For the text-containing cell, return its midpoint in (X, Y) coordinate format. 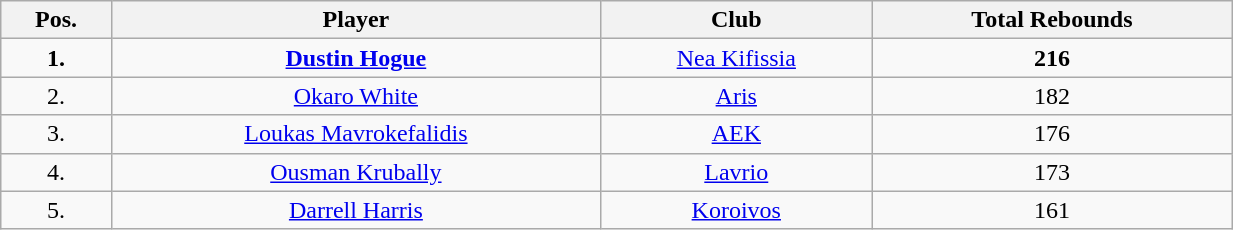
AEK (736, 134)
182 (1052, 96)
Player (356, 20)
Koroivos (736, 210)
Loukas Mavrokefalidis (356, 134)
Darrell Harris (356, 210)
1. (56, 58)
Club (736, 20)
Aris (736, 96)
161 (1052, 210)
Pos. (56, 20)
3. (56, 134)
176 (1052, 134)
216 (1052, 58)
Nea Kifissia (736, 58)
Total Rebounds (1052, 20)
5. (56, 210)
Okaro White (356, 96)
Lavrio (736, 172)
Ousman Krubally (356, 172)
4. (56, 172)
2. (56, 96)
Dustin Hogue (356, 58)
173 (1052, 172)
